Determine the (x, y) coordinate at the center of the cell enclosing the given text.  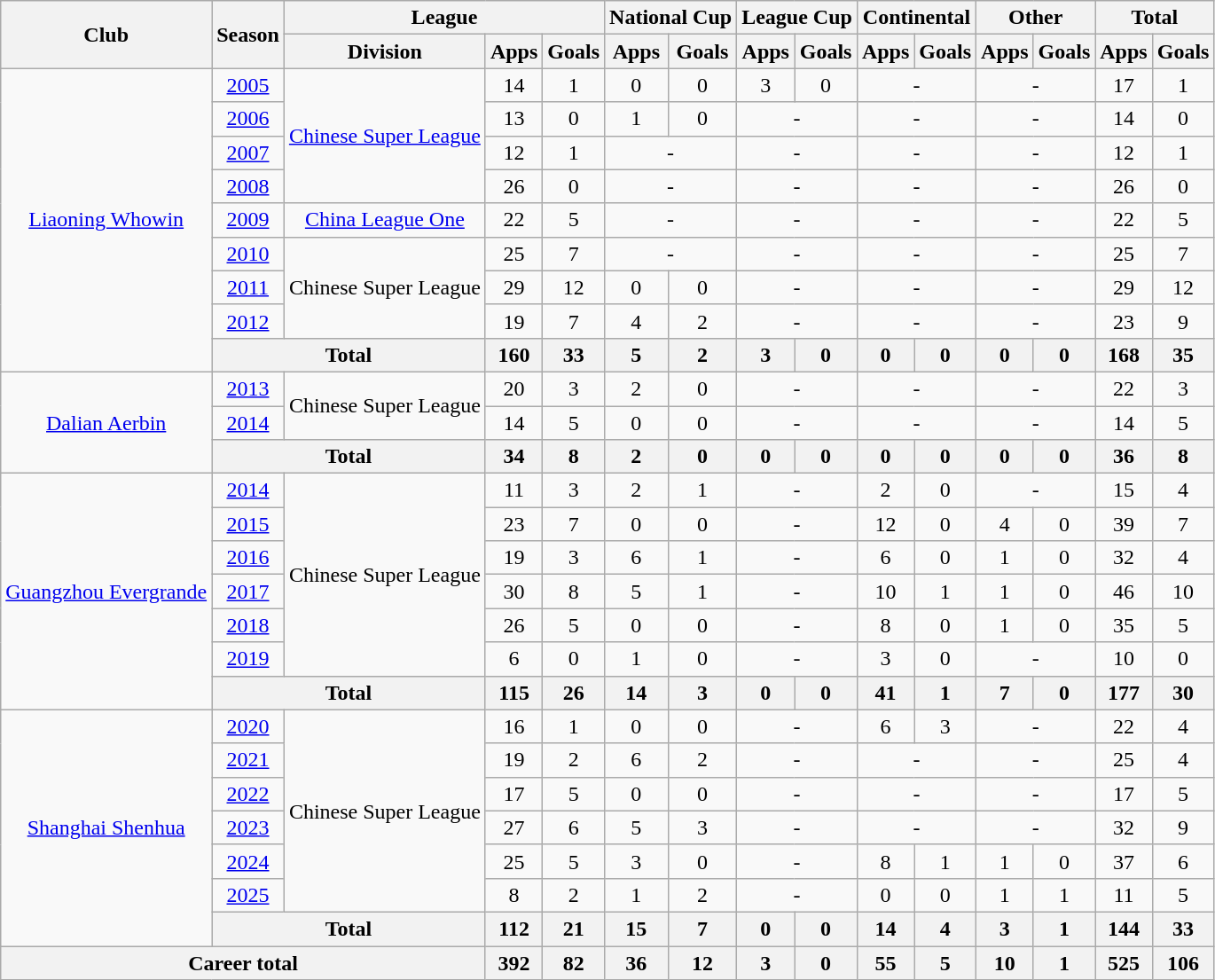
2008 (248, 186)
2009 (248, 220)
Division (385, 51)
177 (1124, 693)
2015 (248, 524)
2022 (248, 794)
525 (1124, 962)
Shanghai Shenhua (106, 827)
2021 (248, 760)
Career total (243, 962)
2012 (248, 321)
82 (574, 962)
37 (1124, 861)
2025 (248, 895)
168 (1124, 355)
2024 (248, 861)
2016 (248, 558)
2023 (248, 827)
16 (513, 726)
Guangzhou Evergrande (106, 592)
Club (106, 35)
2007 (248, 153)
2018 (248, 625)
2013 (248, 388)
National Cup (670, 18)
2006 (248, 119)
League (443, 18)
2017 (248, 592)
55 (885, 962)
2011 (248, 287)
112 (513, 929)
34 (513, 457)
144 (1124, 929)
39 (1124, 524)
21 (574, 929)
Other (1036, 18)
Season (248, 35)
160 (513, 355)
392 (513, 962)
Liaoning Whowin (106, 220)
China League One (385, 220)
2005 (248, 85)
Dalian Aerbin (106, 422)
Continental (916, 18)
2010 (248, 254)
115 (513, 693)
27 (513, 827)
League Cup (797, 18)
2019 (248, 659)
13 (513, 119)
106 (1183, 962)
20 (513, 388)
46 (1124, 592)
41 (885, 693)
2020 (248, 726)
